Provide the [X, Y] coordinate of the cell's center where the given text is located.  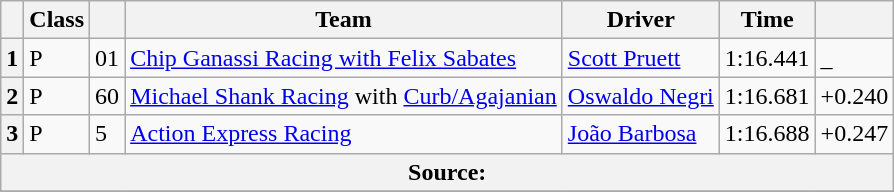
Team [344, 20]
_ [854, 58]
2 [12, 96]
3 [12, 134]
Time [767, 20]
Action Express Racing [344, 134]
1:16.681 [767, 96]
Driver [640, 20]
Class [57, 20]
1:16.688 [767, 134]
5 [108, 134]
Chip Ganassi Racing with Felix Sabates [344, 58]
01 [108, 58]
Michael Shank Racing with Curb/Agajanian [344, 96]
Oswaldo Negri [640, 96]
João Barbosa [640, 134]
Scott Pruett [640, 58]
Source: [448, 172]
60 [108, 96]
+0.240 [854, 96]
+0.247 [854, 134]
1:16.441 [767, 58]
1 [12, 58]
